Output the (X, Y) coordinate of the center of the cell containing the given text.  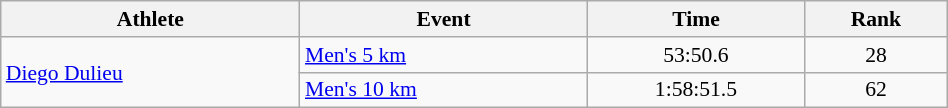
Event (444, 19)
62 (876, 90)
Rank (876, 19)
Men's 5 km (444, 55)
Time (696, 19)
Athlete (150, 19)
53:50.6 (696, 55)
Men's 10 km (444, 90)
1:58:51.5 (696, 90)
Diego Dulieu (150, 72)
28 (876, 55)
